Return (x, y) of the center of cell containing provided text 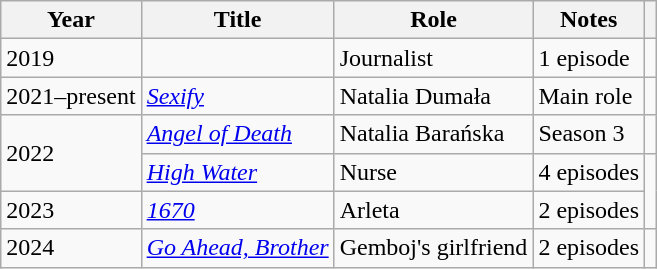
Main role (589, 96)
Journalist (434, 58)
High Water (238, 172)
2022 (71, 153)
Nurse (434, 172)
1670 (238, 210)
1 episode (589, 58)
Year (71, 20)
2019 (71, 58)
Go Ahead, Brother (238, 248)
2021–present (71, 96)
Title (238, 20)
Sexify (238, 96)
Season 3 (589, 134)
2023 (71, 210)
Angel of Death (238, 134)
Notes (589, 20)
4 episodes (589, 172)
Role (434, 20)
Gemboj's girlfriend (434, 248)
Natalia Barańska (434, 134)
Arleta (434, 210)
2024 (71, 248)
Natalia Dumała (434, 96)
